Pinpoint the cell where the given text exists, returning its (X, Y) midpoint coordinate. 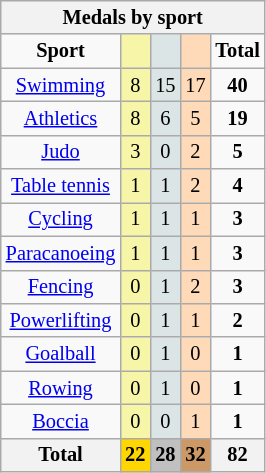
17 (195, 85)
6 (165, 118)
22 (135, 455)
Cycling (61, 219)
Goalball (61, 354)
32 (195, 455)
40 (237, 85)
82 (237, 455)
Powerlifting (61, 320)
Sport (61, 51)
28 (165, 455)
19 (237, 118)
Athletics (61, 118)
4 (237, 186)
Rowing (61, 388)
15 (165, 85)
Judo (61, 152)
Table tennis (61, 186)
Fencing (61, 287)
Paracanoeing (61, 253)
Boccia (61, 421)
Swimming (61, 85)
Medals by sport (133, 17)
